Return the (X, Y) coordinate for the center point of the cell that contains the specified text.  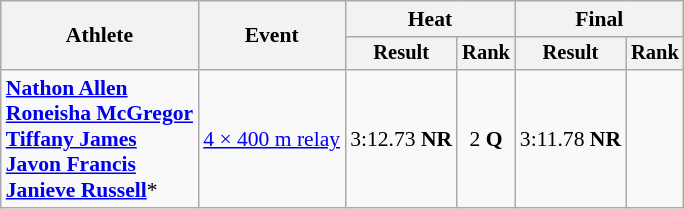
Heat (430, 19)
Athlete (100, 36)
4 × 400 m relay (272, 139)
3:12.73 NR (401, 139)
Nathon AllenRoneisha McGregorTiffany JamesJavon FrancisJanieve Russell* (100, 139)
3:11.78 NR (570, 139)
Event (272, 36)
Final (600, 19)
2 Q (486, 139)
